Scan for the cell matching the given text and deliver its (x, y) coordinate at center. 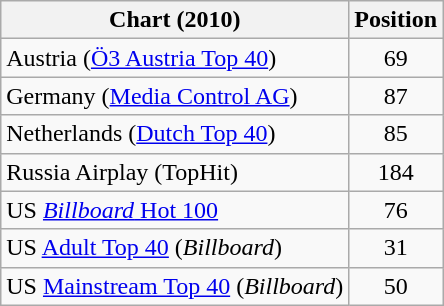
Chart (2010) (175, 20)
US Adult Top 40 (Billboard) (175, 248)
76 (396, 210)
Germany (Media Control AG) (175, 96)
184 (396, 172)
85 (396, 134)
69 (396, 58)
Austria (Ö3 Austria Top 40) (175, 58)
87 (396, 96)
Russia Airplay (TopHit) (175, 172)
Netherlands (Dutch Top 40) (175, 134)
Position (396, 20)
US Mainstream Top 40 (Billboard) (175, 286)
31 (396, 248)
US Billboard Hot 100 (175, 210)
50 (396, 286)
